Identify which cell holds the provided text, then report its [X, Y] central coordinate. 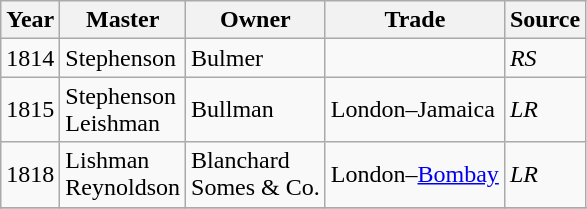
StephensonLeishman [123, 110]
1814 [30, 58]
Source [544, 20]
Stephenson [123, 58]
Year [30, 20]
London–Bombay [414, 174]
Trade [414, 20]
Master [123, 20]
London–Jamaica [414, 110]
Bullman [256, 110]
Bulmer [256, 58]
1815 [30, 110]
Owner [256, 20]
1818 [30, 174]
LishmanReynoldson [123, 174]
RS [544, 58]
BlanchardSomes & Co. [256, 174]
